Pinpoint the cell where the given text exists, returning its (x, y) midpoint coordinate. 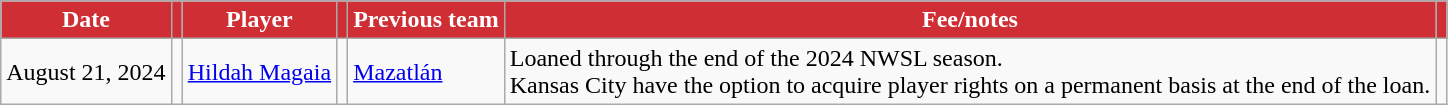
Date (86, 20)
Previous team (426, 20)
Hildah Magaia (259, 72)
Fee/notes (970, 20)
August 21, 2024 (86, 72)
Player (259, 20)
Loaned through the end of the 2024 NWSL season.Kansas City have the option to acquire player rights on a permanent basis at the end of the loan. (970, 72)
Mazatlán (426, 72)
